Output the [x, y] coordinate of the center of the cell containing the given text.  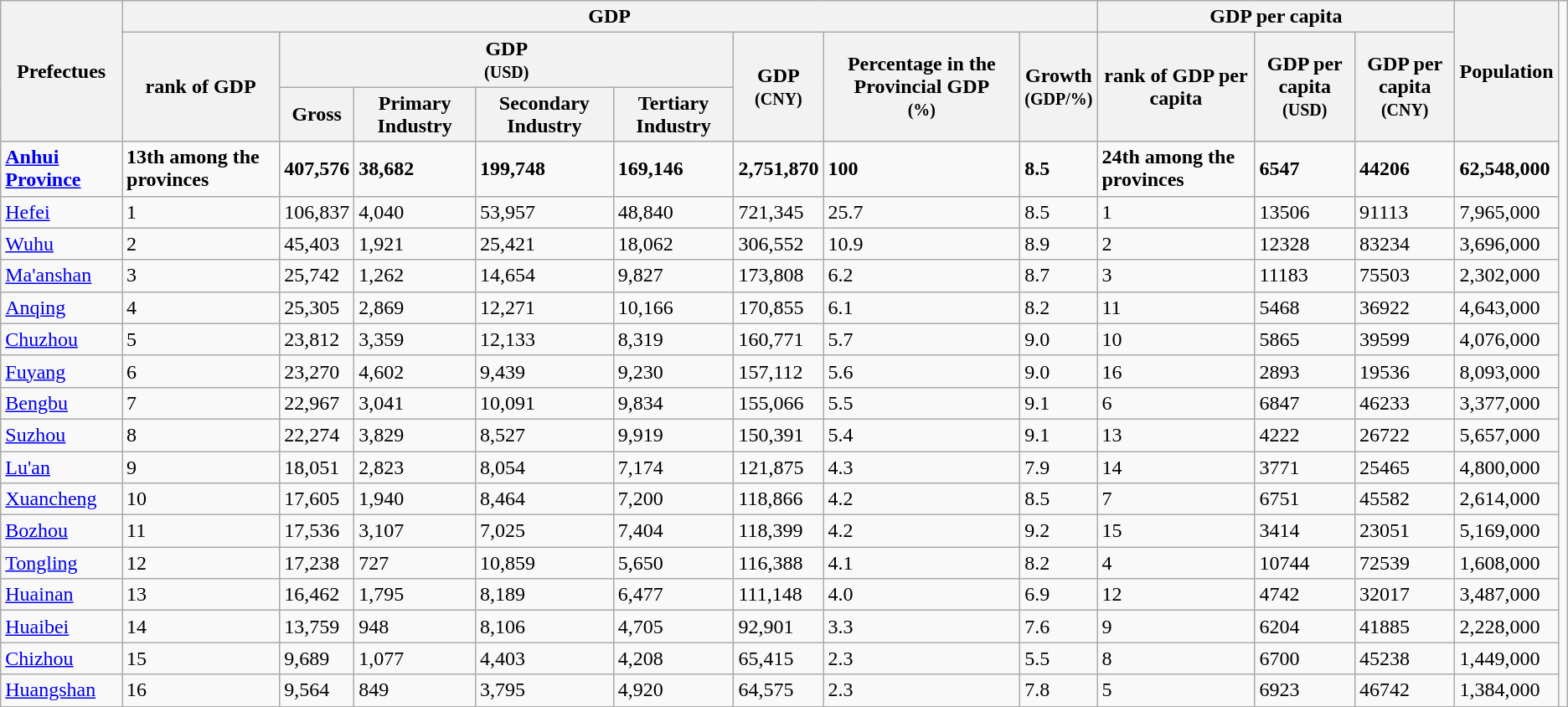
rank of GDP [201, 87]
32017 [1404, 595]
23,812 [317, 339]
Chizhou [62, 658]
7,965,000 [1506, 212]
100 [921, 169]
4,920 [673, 690]
92,901 [779, 627]
11183 [1305, 276]
8,093,000 [1506, 371]
12,133 [544, 339]
41885 [1404, 627]
5865 [1305, 339]
8,189 [544, 595]
3,487,000 [1506, 595]
25,305 [317, 307]
12,271 [544, 307]
8,106 [544, 627]
25,421 [544, 244]
10,859 [544, 563]
GDP per capita(CNY) [1404, 87]
9,564 [317, 690]
150,391 [779, 435]
7,174 [673, 467]
8,527 [544, 435]
24th among the provinces [1176, 169]
46233 [1404, 403]
121,875 [779, 467]
3771 [1305, 467]
44206 [1404, 169]
2893 [1305, 371]
116,388 [779, 563]
13506 [1305, 212]
Huaibei [62, 627]
18,062 [673, 244]
45,403 [317, 244]
26722 [1404, 435]
Hefei [62, 212]
4,643,000 [1506, 307]
GDP(CNY) [779, 87]
9.2 [1059, 531]
9,439 [544, 371]
7.8 [1059, 690]
5.6 [921, 371]
Huainan [62, 595]
10,091 [544, 403]
62,548,000 [1506, 169]
118,866 [779, 499]
721,345 [779, 212]
GDP [610, 17]
173,808 [779, 276]
4222 [1305, 435]
4742 [1305, 595]
13,759 [317, 627]
45238 [1404, 658]
4,040 [415, 212]
9,834 [673, 403]
Growth(GDP/%) [1059, 87]
111,148 [779, 595]
9,689 [317, 658]
849 [415, 690]
17,536 [317, 531]
948 [415, 627]
Bozhou [62, 531]
83234 [1404, 244]
5.7 [921, 339]
Huangshan [62, 690]
3,377,000 [1506, 403]
6204 [1305, 627]
Wuhu [62, 244]
3,359 [415, 339]
10744 [1305, 563]
GDP(USD) [507, 60]
75503 [1404, 276]
Anhui Province [62, 169]
39599 [1404, 339]
Tongling [62, 563]
18,051 [317, 467]
Secondary Industry [544, 114]
1,262 [415, 276]
9,230 [673, 371]
5,657,000 [1506, 435]
4,076,000 [1506, 339]
12328 [1305, 244]
Suzhou [62, 435]
7.6 [1059, 627]
25465 [1404, 467]
2,751,870 [779, 169]
5,650 [673, 563]
17,605 [317, 499]
6847 [1305, 403]
9,919 [673, 435]
306,552 [779, 244]
65,415 [779, 658]
1,384,000 [1506, 690]
169,146 [673, 169]
3.3 [921, 627]
1,921 [415, 244]
23051 [1404, 531]
64,575 [779, 690]
Chuzhou [62, 339]
48,840 [673, 212]
157,112 [779, 371]
5,169,000 [1506, 531]
Ma'anshan [62, 276]
22,967 [317, 403]
118,399 [779, 531]
rank of GDP per capita [1176, 87]
3,829 [415, 435]
1,449,000 [1506, 658]
155,066 [779, 403]
14,654 [544, 276]
3,795 [544, 690]
9,827 [673, 276]
3,696,000 [1506, 244]
4,208 [673, 658]
5468 [1305, 307]
Gross [317, 114]
Bengbu [62, 403]
Population [1506, 71]
GDP per capita [1277, 17]
4,705 [673, 627]
Fuyang [62, 371]
6.1 [921, 307]
7,404 [673, 531]
6700 [1305, 658]
160,771 [779, 339]
GDP per capita(USD) [1305, 87]
25.7 [921, 212]
36922 [1404, 307]
4.3 [921, 467]
Xuancheng [62, 499]
1,940 [415, 499]
2,228,000 [1506, 627]
8.9 [1059, 244]
407,576 [317, 169]
23,270 [317, 371]
6.9 [1059, 595]
4,800,000 [1506, 467]
16,462 [317, 595]
8,319 [673, 339]
8,464 [544, 499]
5.4 [921, 435]
2,823 [415, 467]
4.0 [921, 595]
3,107 [415, 531]
1,077 [415, 658]
199,748 [544, 169]
2,869 [415, 307]
13th among the provinces [201, 169]
8,054 [544, 467]
38,682 [415, 169]
3,041 [415, 403]
10,166 [673, 307]
Primary Industry [415, 114]
22,274 [317, 435]
72539 [1404, 563]
4,602 [415, 371]
19536 [1404, 371]
8.7 [1059, 276]
1,795 [415, 595]
1,608,000 [1506, 563]
46742 [1404, 690]
170,855 [779, 307]
727 [415, 563]
91113 [1404, 212]
Prefectues [62, 71]
6547 [1305, 169]
Tertiary Industry [673, 114]
Percentage in the Provincial GDP(%) [921, 87]
17,238 [317, 563]
6.2 [921, 276]
6923 [1305, 690]
2,614,000 [1506, 499]
106,837 [317, 212]
Lu'an [62, 467]
7.9 [1059, 467]
3414 [1305, 531]
7,200 [673, 499]
4.1 [921, 563]
10.9 [921, 244]
6751 [1305, 499]
6,477 [673, 595]
45582 [1404, 499]
7,025 [544, 531]
25,742 [317, 276]
4,403 [544, 658]
Anqing [62, 307]
2,302,000 [1506, 276]
53,957 [544, 212]
